Output the (x, y) coordinate of the center of the cell containing the given text.  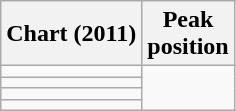
Chart (2011) (72, 34)
Peakposition (188, 34)
